Detect which cell encompasses the target text, then output its (x, y) center coordinate. 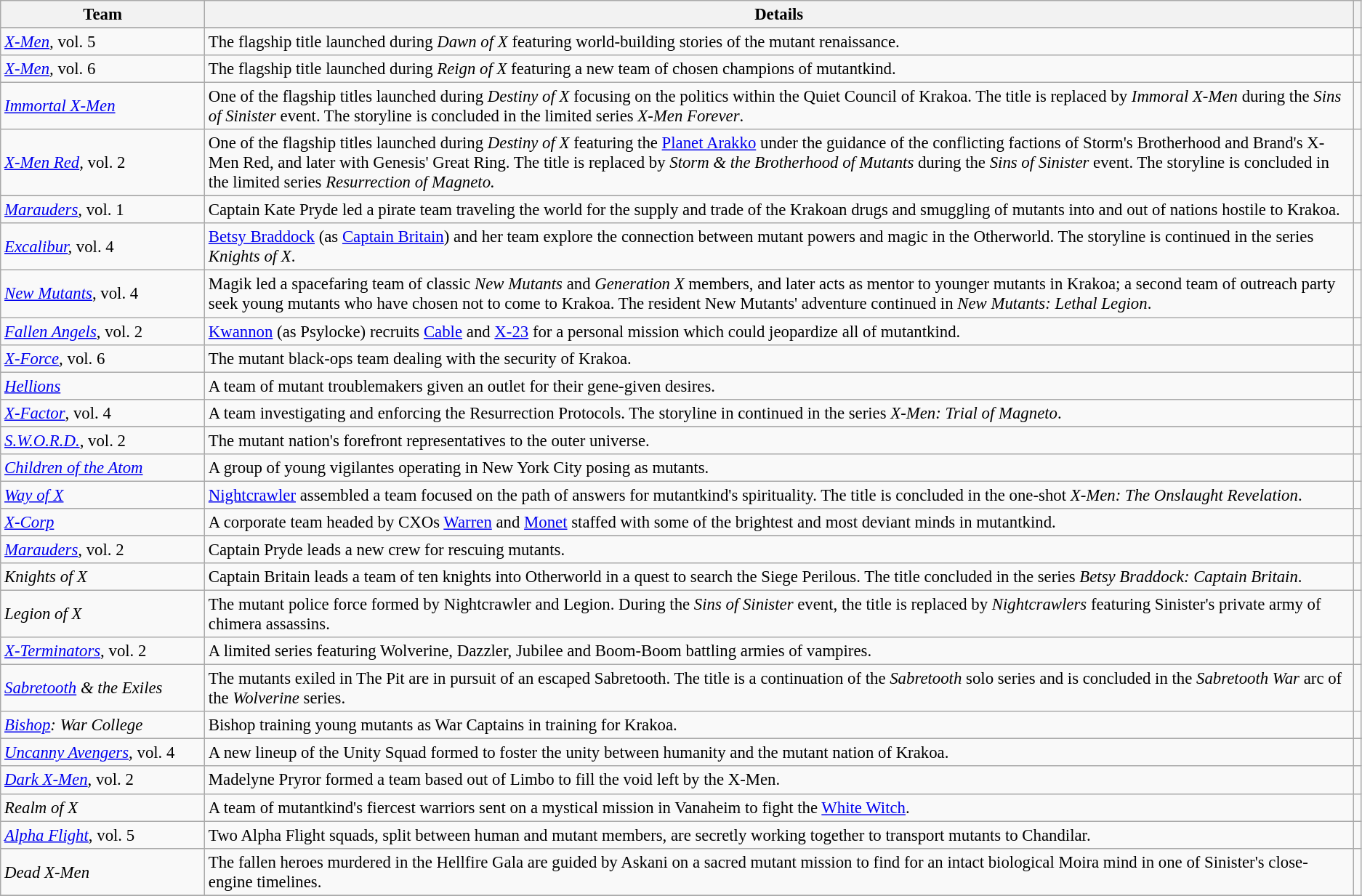
Sabretooth & the Exiles (103, 689)
Realm of X (103, 807)
Excalibur, vol. 4 (103, 247)
The flagship title launched during Dawn of X featuring world-building stories of the mutant renaissance. (779, 42)
Fallen Angels, vol. 2 (103, 331)
Uncanny Avengers, vol. 4 (103, 753)
Marauders, vol. 1 (103, 210)
Kwannon (as Psylocke) recruits Cable and X-23 for a personal mission which could jeopardize all of mutantkind. (779, 331)
Two Alpha Flight squads, split between human and mutant members, are secretly working together to transport mutants to Chandilar. (779, 835)
X-Men Red, vol. 2 (103, 163)
X-Men, vol. 5 (103, 42)
X-Terminators, vol. 2 (103, 651)
Immortal X-Men (103, 106)
Way of X (103, 495)
Bishop: War College (103, 725)
A team of mutantkind's fiercest warriors sent on a mystical mission in Vanaheim to fight the White Witch. (779, 807)
A corporate team headed by CXOs Warren and Monet staffed with some of the brightest and most deviant minds in mutantkind. (779, 522)
Legion of X (103, 615)
Team (103, 15)
Alpha Flight, vol. 5 (103, 835)
A new lineup of the Unity Squad formed to foster the unity between humanity and the mutant nation of Krakoa. (779, 753)
Knights of X (103, 577)
The mutant black-ops team dealing with the security of Krakoa. (779, 358)
X-Factor, vol. 4 (103, 413)
The mutant nation's forefront representatives to the outer universe. (779, 440)
X-Corp (103, 522)
A team of mutant troublemakers given an outlet for their gene-given desires. (779, 386)
Children of the Atom (103, 468)
Bishop training young mutants as War Captains in training for Krakoa. (779, 725)
X-Men, vol. 6 (103, 69)
A group of young vigilantes operating in New York City posing as mutants. (779, 468)
Madelyne Pryror formed a team based out of Limbo to fill the void left by the X-Men. (779, 780)
S.W.O.R.D., vol. 2 (103, 440)
A limited series featuring Wolverine, Dazzler, Jubilee and Boom-Boom battling armies of vampires. (779, 651)
Dead X-Men (103, 872)
Details (779, 15)
The flagship title launched during Reign of X featuring a new team of chosen champions of mutantkind. (779, 69)
New Mutants, vol. 4 (103, 294)
X-Force, vol. 6 (103, 358)
Captain Pryde leads a new crew for rescuing mutants. (779, 549)
Dark X-Men, vol. 2 (103, 780)
Marauders, vol. 2 (103, 549)
Hellions (103, 386)
A team investigating and enforcing the Resurrection Protocols. The storyline in continued in the series X-Men: Trial of Magneto. (779, 413)
